Locate the cell with the specified text and output its [X, Y] center coordinate. 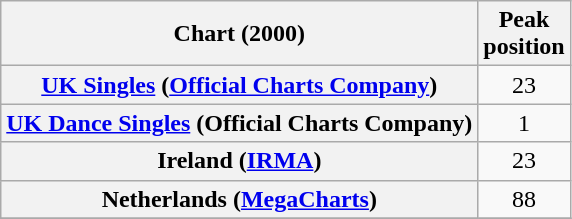
1 [524, 123]
UK Dance Singles (Official Charts Company) [240, 123]
Ireland (IRMA) [240, 161]
UK Singles (Official Charts Company) [240, 85]
Chart (2000) [240, 34]
Netherlands (MegaCharts) [240, 199]
Peakposition [524, 34]
88 [524, 199]
